Output the (x, y) coordinate of the center of the cell containing the given text.  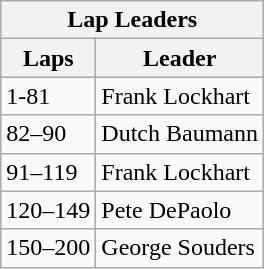
Leader (180, 58)
91–119 (48, 172)
Dutch Baumann (180, 134)
120–149 (48, 210)
1-81 (48, 96)
150–200 (48, 248)
82–90 (48, 134)
Lap Leaders (132, 20)
George Souders (180, 248)
Laps (48, 58)
Pete DePaolo (180, 210)
